Locate the cell with the specified text and output its [x, y] center coordinate. 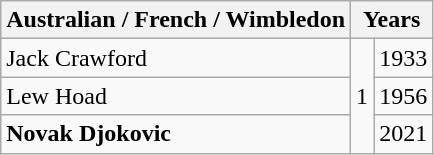
2021 [404, 134]
Years [392, 20]
Australian / French / Wimbledon [176, 20]
1933 [404, 58]
Lew Hoad [176, 96]
Novak Djokovic [176, 134]
1956 [404, 96]
Jack Crawford [176, 58]
1 [362, 96]
